Find where the given text appears and provide that cell's center as (X, Y) coordinate. 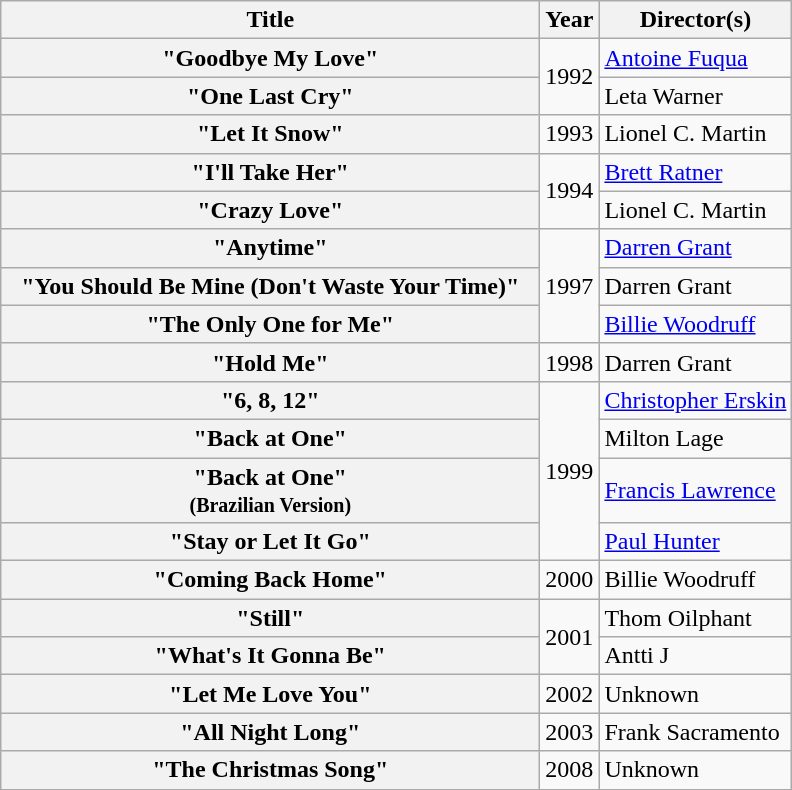
Leta Warner (696, 96)
"Coming Back Home" (270, 580)
"What's It Gonna Be" (270, 656)
Paul Hunter (696, 542)
2000 (570, 580)
"The Only One for Me" (270, 324)
"Still" (270, 618)
1992 (570, 77)
"Goodbye My Love" (270, 58)
1999 (570, 470)
"Crazy Love" (270, 210)
Director(s) (696, 20)
Thom Oilphant (696, 618)
Frank Sacramento (696, 732)
Francis Lawrence (696, 490)
"All Night Long" (270, 732)
"Hold Me" (270, 362)
1993 (570, 134)
1998 (570, 362)
"Let It Snow" (270, 134)
Antoine Fuqua (696, 58)
Year (570, 20)
Antti J (696, 656)
1994 (570, 191)
2003 (570, 732)
Brett Ratner (696, 172)
Milton Lage (696, 438)
"The Christmas Song" (270, 770)
"You Should Be Mine (Don't Waste Your Time)" (270, 286)
"6, 8, 12" (270, 400)
Title (270, 20)
"Anytime" (270, 248)
"Back at One" (270, 438)
2001 (570, 637)
2002 (570, 694)
1997 (570, 286)
"Stay or Let It Go" (270, 542)
2008 (570, 770)
"Back at One"(Brazilian Version) (270, 490)
"One Last Cry" (270, 96)
"I'll Take Her" (270, 172)
Christopher Erskin (696, 400)
"Let Me Love You" (270, 694)
